Locate the cell with the specified text and output its [X, Y] center coordinate. 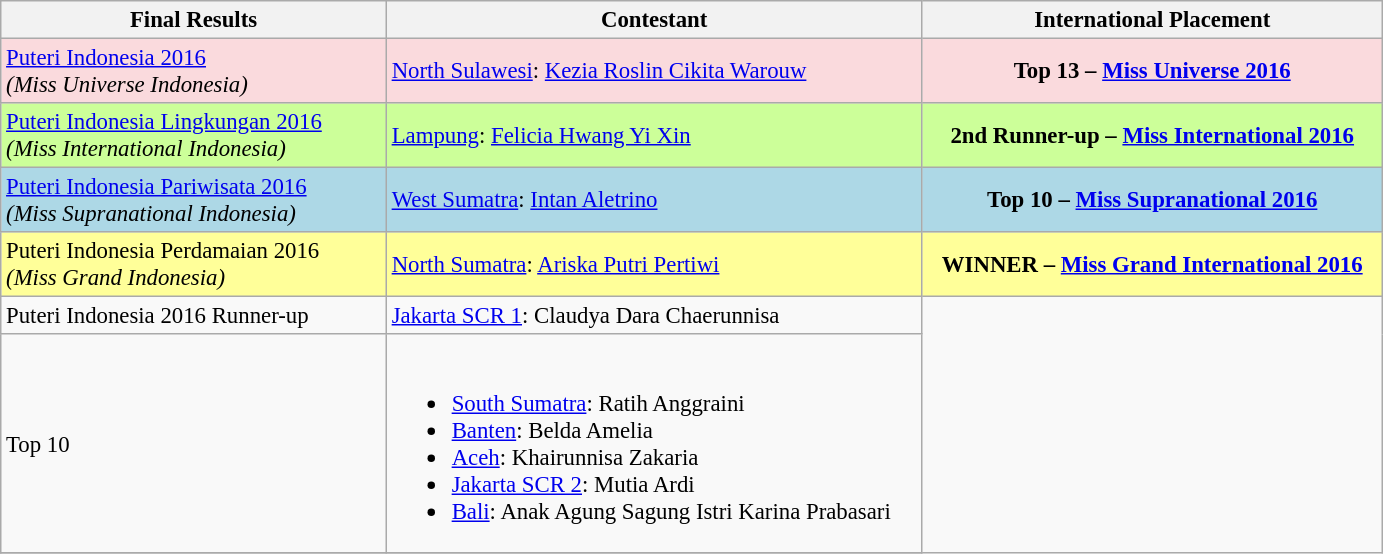
Puteri Indonesia 2016 Runner-up [194, 316]
International Placement [1152, 20]
Top 10 – Miss Supranational 2016 [1152, 200]
North Sulawesi: Kezia Roslin Cikita Warouw [654, 72]
Top 13 – Miss Universe 2016 [1152, 72]
North Sumatra: Ariska Putri Pertiwi [654, 264]
Jakarta SCR 1: Claudya Dara Chaerunnisa [654, 316]
Puteri Indonesia 2016(Miss Universe Indonesia) [194, 72]
Puteri Indonesia Lingkungan 2016(Miss International Indonesia) [194, 136]
Puteri Indonesia Perdamaian 2016(Miss Grand Indonesia) [194, 264]
West Sumatra: Intan Aletrino [654, 200]
Contestant [654, 20]
Top 10 [194, 443]
Final Results [194, 20]
2nd Runner-up – Miss International 2016 [1152, 136]
Puteri Indonesia Pariwisata 2016(Miss Supranational Indonesia) [194, 200]
WINNER – Miss Grand International 2016 [1152, 264]
Lampung: Felicia Hwang Yi Xin [654, 136]
